Extract the (X, Y) coordinate from the center of the cell holding the provided text.  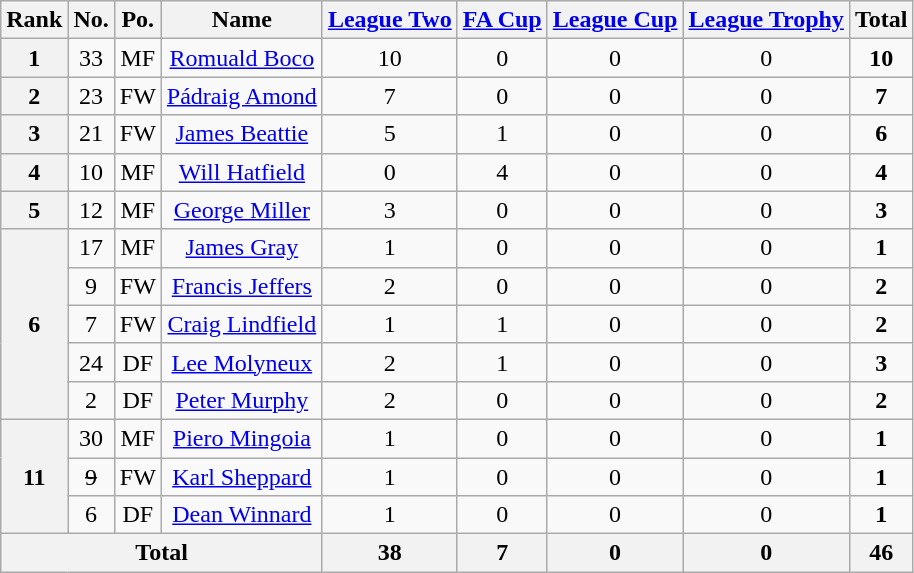
33 (91, 58)
League Cup (615, 20)
Craig Lindfield (242, 324)
Will Hatfield (242, 172)
No. (91, 20)
Rank (34, 20)
38 (390, 553)
Romuald Boco (242, 58)
12 (91, 210)
11 (34, 476)
17 (91, 248)
23 (91, 96)
46 (881, 553)
Francis Jeffers (242, 286)
League Two (390, 20)
James Beattie (242, 134)
Name (242, 20)
Lee Molyneux (242, 362)
League Trophy (766, 20)
George Miller (242, 210)
Dean Winnard (242, 515)
24 (91, 362)
FA Cup (502, 20)
21 (91, 134)
30 (91, 438)
Pádraig Amond (242, 96)
Peter Murphy (242, 400)
James Gray (242, 248)
Po. (138, 20)
Piero Mingoia (242, 438)
Karl Sheppard (242, 477)
